Detect which cell encompasses the target text, then output its [x, y] center coordinate. 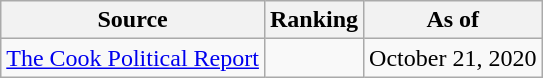
October 21, 2020 [453, 58]
Source [133, 20]
The Cook Political Report [133, 58]
Ranking [314, 20]
As of [453, 20]
